Extract the [X, Y] coordinate from the center of the cell holding the provided text.  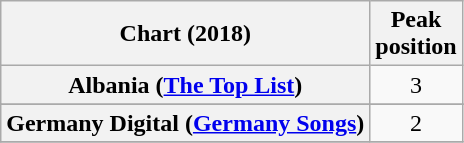
Albania (The Top List) [186, 85]
3 [416, 85]
2 [416, 123]
Germany Digital (Germany Songs) [186, 123]
Peakposition [416, 34]
Chart (2018) [186, 34]
